Extract the (x, y) coordinate from the center of the cell holding the provided text.  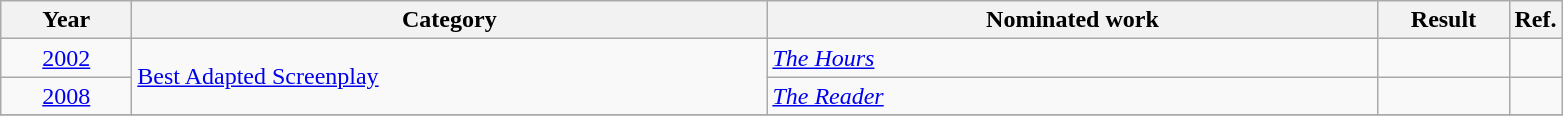
Category (450, 20)
Best Adapted Screenplay (450, 77)
2008 (66, 96)
Result (1444, 20)
Ref. (1536, 20)
The Hours (1072, 58)
Nominated work (1072, 20)
Year (66, 20)
The Reader (1072, 96)
2002 (66, 58)
